From the cell containing the given text, extract its center point as [x, y] coordinate. 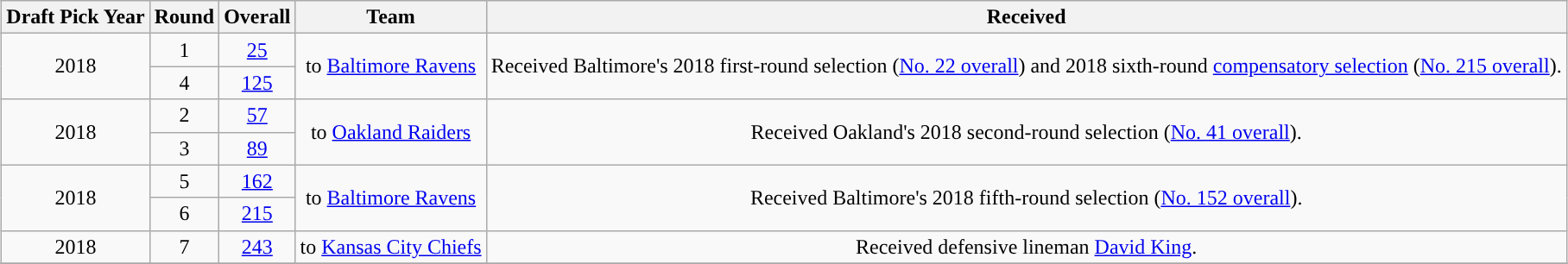
Received Oakland's 2018 second-round selection (No. 41 overall). [1026, 132]
57 [257, 116]
7 [184, 247]
to Oakland Raiders [390, 132]
Draft Pick Year [76, 17]
Team [390, 17]
243 [257, 247]
6 [184, 214]
Overall [257, 17]
1 [184, 50]
2 [184, 116]
4 [184, 83]
25 [257, 50]
89 [257, 148]
215 [257, 214]
125 [257, 83]
3 [184, 148]
to Kansas City Chiefs [390, 247]
Received Baltimore's 2018 fifth-round selection (No. 152 overall). [1026, 198]
Received Baltimore's 2018 first-round selection (No. 22 overall) and 2018 sixth-round compensatory selection (No. 215 overall). [1026, 66]
5 [184, 181]
Received defensive lineman David King. [1026, 247]
162 [257, 181]
Received [1026, 17]
Round [184, 17]
